Return the [X, Y] coordinate for the center point of the cell that contains the specified text.  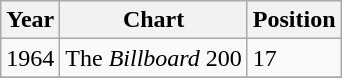
17 [294, 58]
The Billboard 200 [154, 58]
Position [294, 20]
1964 [30, 58]
Chart [154, 20]
Year [30, 20]
